Locate the cell with the specified text and output its [X, Y] center coordinate. 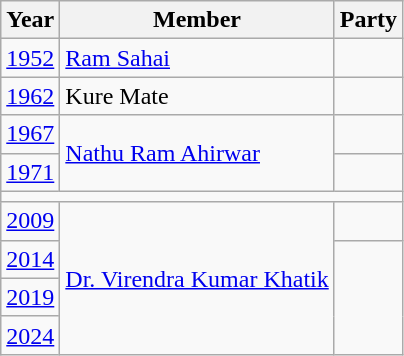
2014 [30, 259]
1967 [30, 134]
2019 [30, 297]
Member [197, 20]
Dr. Virendra Kumar Khatik [197, 278]
1952 [30, 58]
1962 [30, 96]
Ram Sahai [197, 58]
Kure Mate [197, 96]
2024 [30, 335]
2009 [30, 221]
Year [30, 20]
Party [368, 20]
Nathu Ram Ahirwar [197, 153]
1971 [30, 172]
